Pinpoint the cell where the given text exists, returning its (x, y) midpoint coordinate. 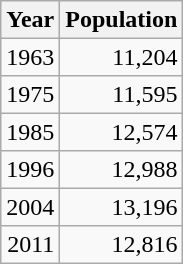
11,595 (122, 94)
13,196 (122, 206)
2011 (30, 244)
11,204 (122, 56)
2004 (30, 206)
1963 (30, 56)
1985 (30, 132)
Population (122, 20)
12,988 (122, 170)
1975 (30, 94)
1996 (30, 170)
Year (30, 20)
12,816 (122, 244)
12,574 (122, 132)
